Locate the cell with the specified text and output its (x, y) center coordinate. 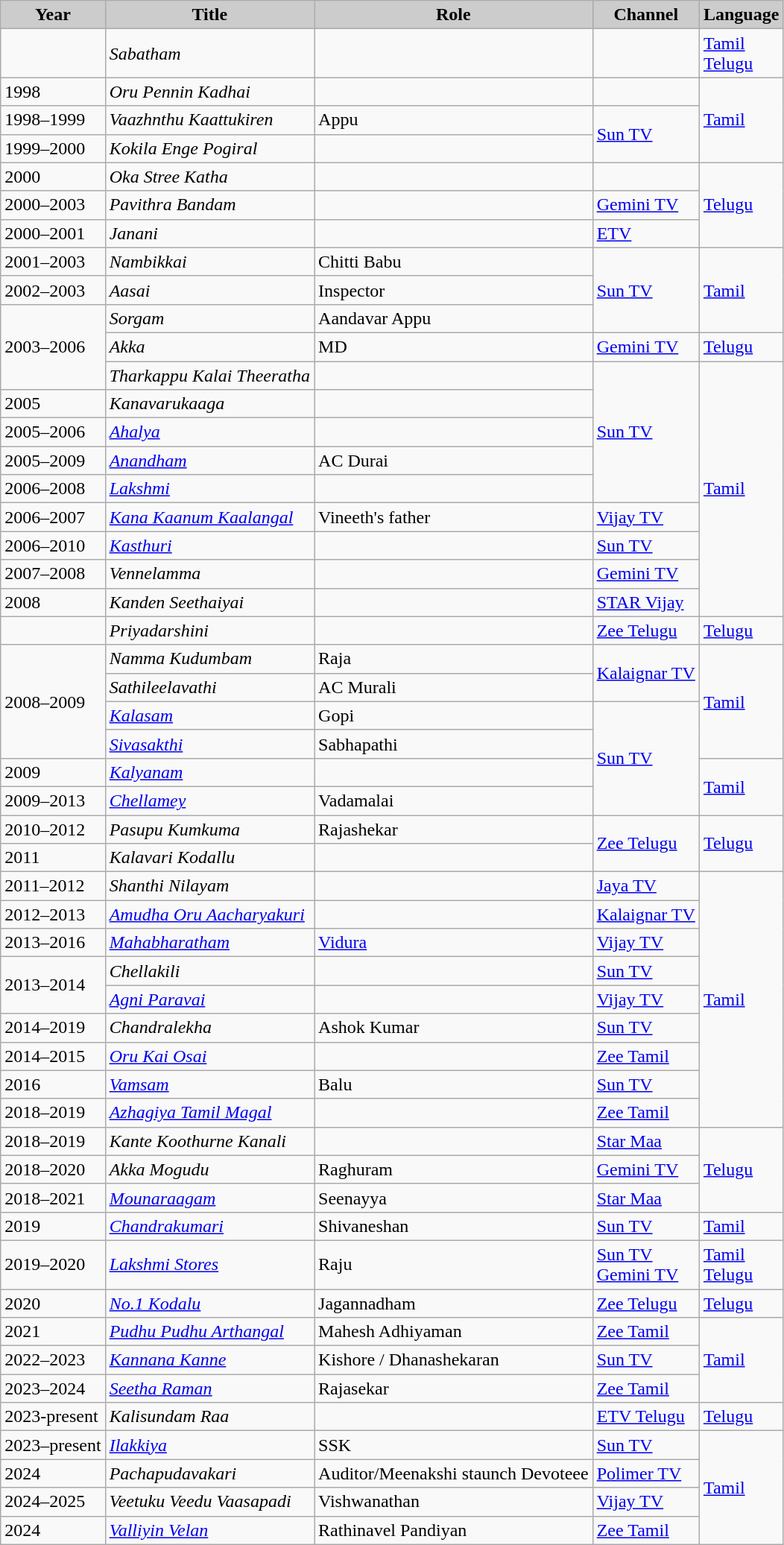
Raja (454, 659)
Sun TVGemini TV (645, 1264)
ETV Telugu (645, 1417)
Azhagiya Tamil Magal (209, 1113)
Kante Koothurne Kanali (209, 1141)
Chellakili (209, 971)
2001–2003 (53, 262)
2019–2020 (53, 1264)
Jaya TV (645, 886)
Oru Kai Osai (209, 1056)
2014–2015 (53, 1056)
Title (209, 15)
Raju (454, 1264)
2006–2007 (53, 517)
2014–2019 (53, 1028)
AC Durai (454, 461)
2000–2003 (53, 205)
2012–2013 (53, 914)
Agni Paravai (209, 999)
Balu (454, 1084)
Akka Mogudu (209, 1169)
2018–2021 (53, 1198)
2019 (53, 1226)
Ahalya (209, 432)
Rathinavel Pandiyan (454, 1530)
Jagannadham (454, 1304)
Sorgam (209, 318)
2002–2003 (53, 290)
2011–2012 (53, 886)
2023–present (53, 1445)
Oka Stree Katha (209, 177)
Pachapudavakari (209, 1473)
2010–2012 (53, 830)
STAR Vijay (645, 602)
2009–2013 (53, 800)
Kishore / Dhanashekaran (454, 1360)
2022–2023 (53, 1360)
2021 (53, 1332)
Anandham (209, 461)
Aasai (209, 290)
2003–2006 (53, 347)
Chitti Babu (454, 262)
No.1 Kodalu (209, 1304)
Valliyin Velan (209, 1530)
1998–1999 (53, 120)
Lakshmi (209, 489)
Rajashekar (454, 830)
Vaazhnthu Kaattukiren (209, 120)
2006–2010 (53, 546)
2005–2009 (53, 461)
Shanthi Nilayam (209, 886)
2000–2001 (53, 233)
Vineeth's father (454, 517)
Kasthuri (209, 546)
Language (741, 15)
2009 (53, 772)
Oru Pennin Kadhai (209, 92)
Pudhu Pudhu Arthangal (209, 1332)
Janani (209, 233)
2018–2020 (53, 1169)
Inspector (454, 290)
2008–2009 (53, 701)
Sabatham (209, 54)
Ashok Kumar (454, 1028)
2023–2024 (53, 1388)
Raghuram (454, 1169)
2005–2006 (53, 432)
2007–2008 (53, 574)
Shivaneshan (454, 1226)
Aandavar Appu (454, 318)
AC Murali (454, 687)
Seenayya (454, 1198)
Chandrakumari (209, 1226)
Amudha Oru Aacharyakuri (209, 914)
Pasupu Kumkuma (209, 830)
Priyadarshini (209, 631)
Vamsam (209, 1084)
Kokila Enge Pogiral (209, 148)
2008 (53, 602)
2013–2014 (53, 985)
2011 (53, 858)
MD (454, 347)
Pavithra Bandam (209, 205)
2016 (53, 1084)
Sathileelavathi (209, 687)
Namma Kudumbam (209, 659)
Vidura (454, 943)
Seetha Raman (209, 1388)
Mahabharatham (209, 943)
Mounaraagam (209, 1198)
Vishwanathan (454, 1502)
Rajasekar (454, 1388)
Sivasakthi (209, 744)
2020 (53, 1304)
SSK (454, 1445)
2006–2008 (53, 489)
Akka (209, 347)
Vennelamma (209, 574)
Kannana Kanne (209, 1360)
Kanavarukaaga (209, 404)
Kana Kaanum Kaalangal (209, 517)
Vadamalai (454, 800)
2000 (53, 177)
ETV (645, 233)
Channel (645, 15)
Auditor/Meenakshi staunch Devoteee (454, 1473)
Kalavari Kodallu (209, 858)
Kalisundam Raa (209, 1417)
Gopi (454, 715)
Veetuku Veedu Vaasapadi (209, 1502)
Mahesh Adhiyaman (454, 1332)
Kanden Seethaiyai (209, 602)
Tharkappu Kalai Theeratha (209, 375)
1998 (53, 92)
Role (454, 15)
Nambikkai (209, 262)
Ilakkiya (209, 1445)
Lakshmi Stores (209, 1264)
2023-present (53, 1417)
2005 (53, 404)
Chandralekha (209, 1028)
Kalasam (209, 715)
1999–2000 (53, 148)
Sabhapathi (454, 744)
Chellamey (209, 800)
Appu (454, 120)
Kalyanam (209, 772)
2013–2016 (53, 943)
2024–2025 (53, 1502)
Year (53, 15)
Polimer TV (645, 1473)
